Scan for the cell matching the given text and deliver its (x, y) coordinate at center. 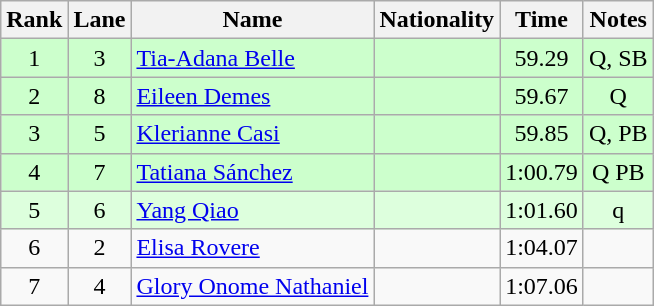
Eileen Demes (252, 96)
Q (618, 96)
Tia-Adana Belle (252, 58)
Name (252, 20)
59.85 (542, 134)
Time (542, 20)
Lane (100, 20)
q (618, 210)
Yang Qiao (252, 210)
1 (34, 58)
1:01.60 (542, 210)
59.29 (542, 58)
Q, PB (618, 134)
Elisa Rovere (252, 248)
Rank (34, 20)
8 (100, 96)
1:00.79 (542, 172)
1:04.07 (542, 248)
1:07.06 (542, 286)
Q, SB (618, 58)
Klerianne Casi (252, 134)
59.67 (542, 96)
Q PB (618, 172)
Tatiana Sánchez (252, 172)
Glory Onome Nathaniel (252, 286)
Nationality (437, 20)
Notes (618, 20)
